Capture the cell that displays the provided text and extract its (x, y) central coordinate. 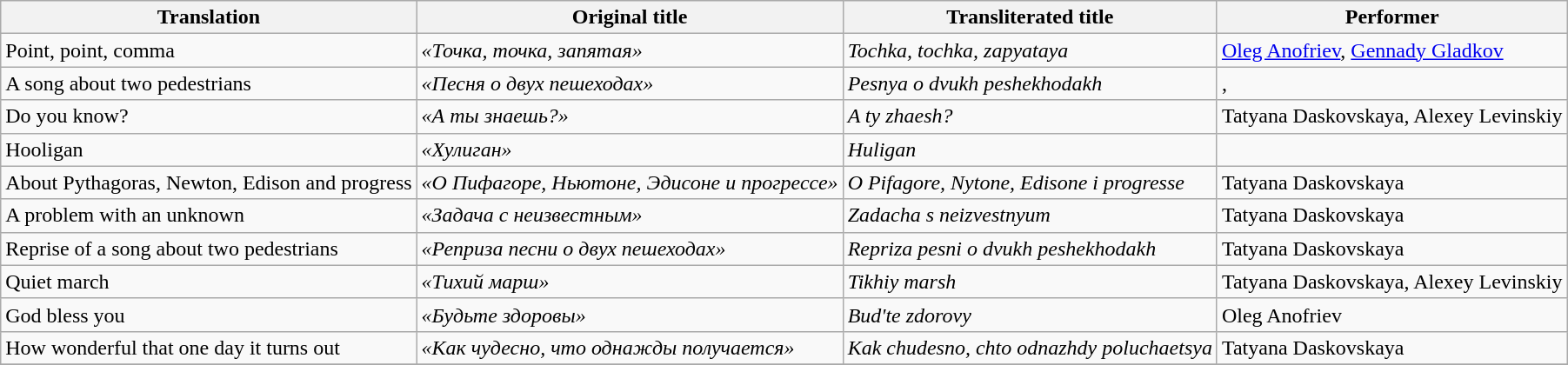
«О Пифагоре, Ньютоне, Эдисоне и прогрессе» (630, 182)
Zadacha s neizvestnyum (1030, 216)
A song about two pedestrians (209, 83)
God bless you (209, 315)
«Будьте здоровы» (630, 315)
A ty zhaesh? (1030, 116)
Point, point, comma (209, 50)
Tochka, tochka, zapyataya (1030, 50)
«Песня о двух пешеходах» (630, 83)
Performer (1391, 17)
«Задача с неизвестным» (630, 216)
Reprise of a song about two pedestrians (209, 249)
«Точка, точка, запятая» (630, 50)
Huligan (1030, 149)
«Как чудесно, что однажды получается» (630, 348)
«Тихий марш» (630, 282)
«Реприза песни о двух пешеходах» (630, 249)
Bud'te zdorovy (1030, 315)
Oleg Anofriev (1391, 315)
A problem with an unknown (209, 216)
About Pythagoras, Newton, Edison and progress (209, 182)
O Pifagore, Nytone, Edisone i progresse (1030, 182)
«Хулиган» (630, 149)
Pesnya o dvukh peshekhodakh (1030, 83)
Repriza pesni o dvukh peshekhodakh (1030, 249)
Hooligan (209, 149)
, (1391, 83)
«А ты знаешь?» (630, 116)
Quiet march (209, 282)
Translation (209, 17)
How wonderful that one day it turns out (209, 348)
Kak chudesno, chto odnazhdy poluchaetsya (1030, 348)
Original title (630, 17)
Transliterated title (1030, 17)
Tikhiy marsh (1030, 282)
Oleg Anofriev, Gennady Gladkov (1391, 50)
Do you know? (209, 116)
